Output the (x, y) coordinate of the center of the cell containing the given text.  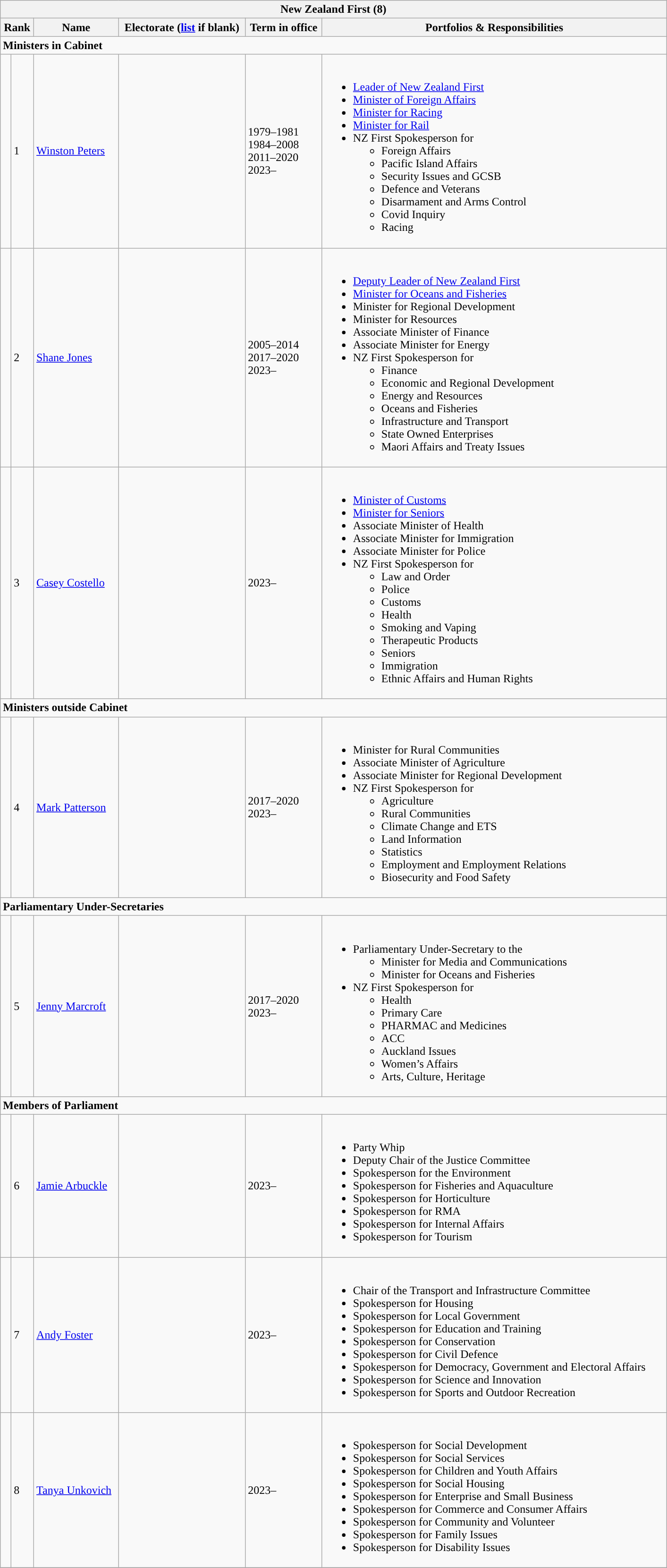
7 (23, 1334)
Mark Patterson (76, 807)
1 (23, 151)
3 (23, 583)
New Zealand First (8) (333, 9)
Casey Costello (76, 583)
Name (76, 27)
Andy Foster (76, 1334)
Jamie Arbuckle (76, 1186)
Electorate (list if blank) (182, 27)
Rank (17, 27)
Jenny Marcroft (76, 1006)
2005–20142017–20202023– (284, 357)
8 (23, 1490)
Ministers in Cabinet (333, 45)
Portfolios & Responsibilities (494, 27)
2 (23, 357)
Ministers outside Cabinet (333, 708)
Shane Jones (76, 357)
Winston Peters (76, 151)
Term in office (284, 27)
1979–19811984–20082011–20202023– (284, 151)
Tanya Unkovich (76, 1490)
Parliamentary Under-Secretaries (333, 907)
6 (23, 1186)
4 (23, 807)
5 (23, 1006)
Members of Parliament (333, 1105)
